Provide the [x, y] coordinate of the cell's center where the given text is located.  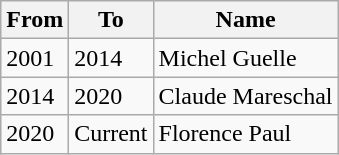
Michel Guelle [246, 58]
2001 [35, 58]
Name [246, 20]
Claude Mareschal [246, 96]
To [111, 20]
Current [111, 134]
Florence Paul [246, 134]
From [35, 20]
